Determine the [x, y] coordinate at the center of the cell enclosing the given text.  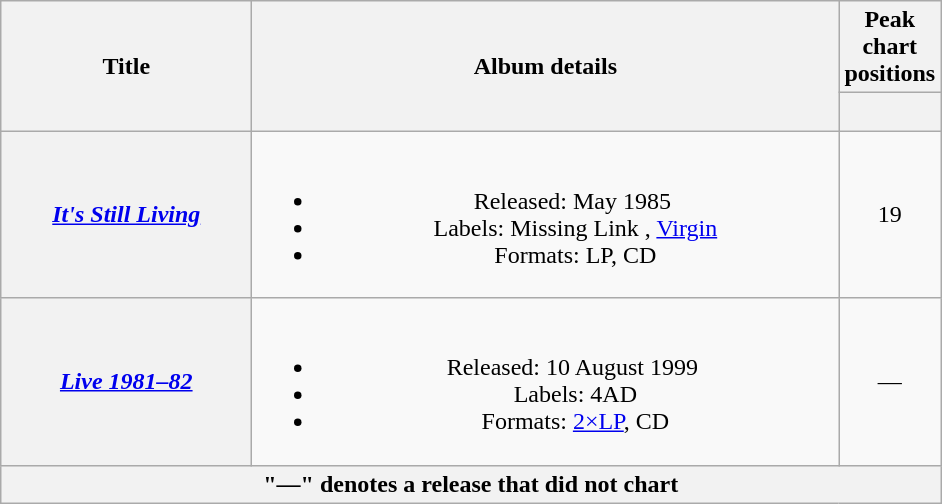
Released: May 1985 Labels: Missing Link , Virgin Formats: LP, CD [546, 214]
It's Still Living [126, 214]
Live 1981–82 [126, 382]
19 [890, 214]
Peak chart positions [890, 47]
Title [126, 66]
Album details [546, 66]
Released: 10 August 1999 Labels: 4AD Formats: 2×LP, CD [546, 382]
"—" denotes a release that did not chart [471, 484]
— [890, 382]
